Provide the (x, y) coordinate of the cell's center where the given text is located.  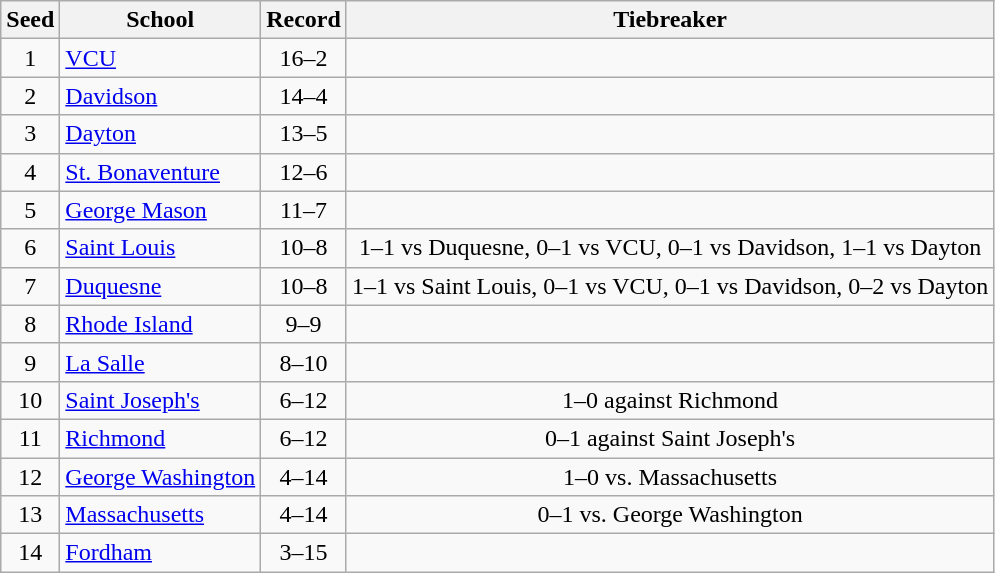
0–1 against Saint Joseph's (670, 438)
7 (30, 286)
6 (30, 248)
School (160, 20)
St. Bonaventure (160, 172)
8–10 (304, 362)
Davidson (160, 96)
2 (30, 96)
Fordham (160, 553)
9–9 (304, 324)
10 (30, 400)
Saint Joseph's (160, 400)
11 (30, 438)
11–7 (304, 210)
3–15 (304, 553)
George Washington (160, 477)
16–2 (304, 58)
Dayton (160, 134)
Record (304, 20)
Seed (30, 20)
1–1 vs Saint Louis, 0–1 vs VCU, 0–1 vs Davidson, 0–2 vs Dayton (670, 286)
14–4 (304, 96)
13 (30, 515)
1–0 against Richmond (670, 400)
Massachusetts (160, 515)
13–5 (304, 134)
0–1 vs. George Washington (670, 515)
3 (30, 134)
8 (30, 324)
9 (30, 362)
Duquesne (160, 286)
4 (30, 172)
1 (30, 58)
5 (30, 210)
La Salle (160, 362)
Saint Louis (160, 248)
George Mason (160, 210)
1–1 vs Duquesne, 0–1 vs VCU, 0–1 vs Davidson, 1–1 vs Dayton (670, 248)
Tiebreaker (670, 20)
VCU (160, 58)
12 (30, 477)
12–6 (304, 172)
Rhode Island (160, 324)
Richmond (160, 438)
14 (30, 553)
1–0 vs. Massachusetts (670, 477)
